Output the (x, y) coordinate of the center of the cell containing the given text.  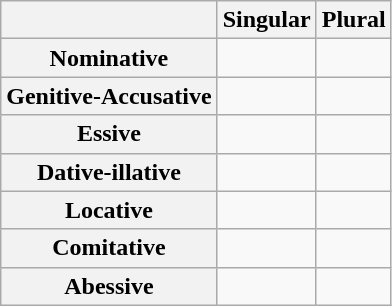
Essive (109, 134)
Dative-illative (109, 172)
Plural (354, 20)
Comitative (109, 248)
Genitive-Accusative (109, 96)
Abessive (109, 286)
Singular (266, 20)
Locative (109, 210)
Nominative (109, 58)
